Identify which cell holds the provided text, then report its [x, y] central coordinate. 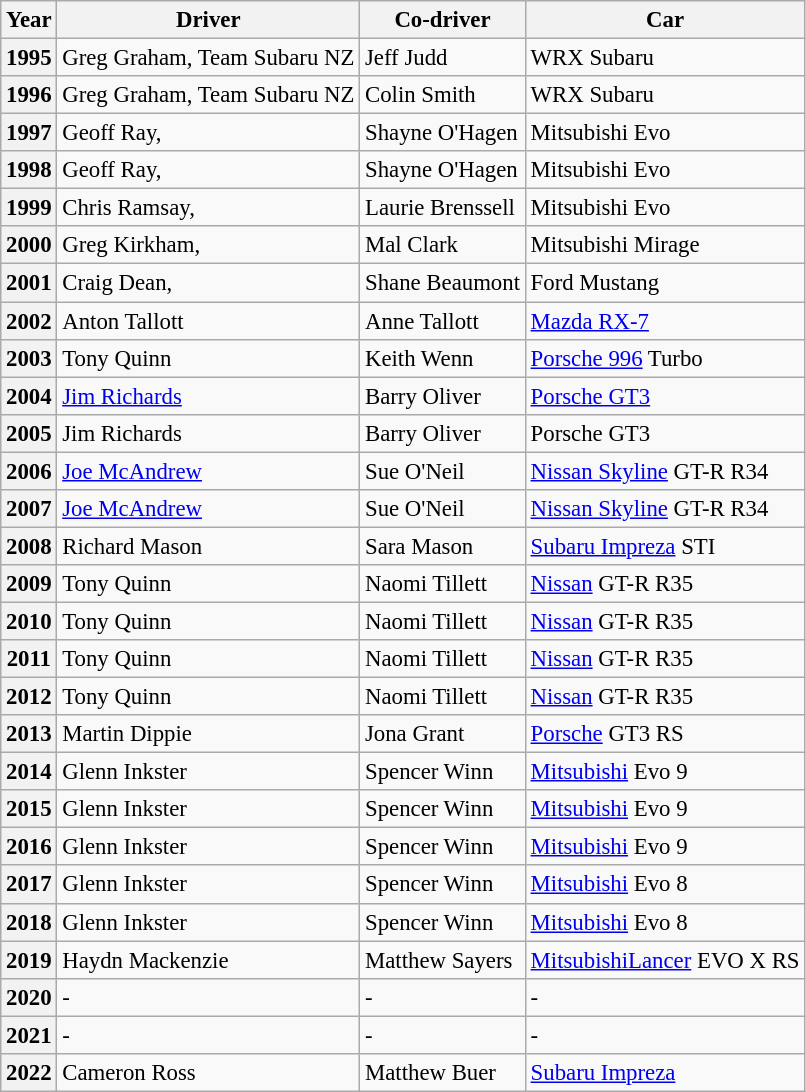
2019 [29, 960]
2001 [29, 283]
2021 [29, 1035]
2008 [29, 546]
Mal Clark [443, 245]
Ford Mustang [665, 283]
1999 [29, 208]
Anton Tallott [208, 321]
Co-driver [443, 20]
2013 [29, 734]
Shane Beaumont [443, 283]
2006 [29, 471]
Craig Dean, [208, 283]
Year [29, 20]
2022 [29, 1073]
Porsche GT3 RS [665, 734]
2015 [29, 809]
Cameron Ross [208, 1073]
2018 [29, 922]
2016 [29, 847]
2009 [29, 584]
Subaru Impreza STI [665, 546]
Richard Mason [208, 546]
2004 [29, 396]
2002 [29, 321]
Matthew Buer [443, 1073]
Martin Dippie [208, 734]
Colin Smith [443, 95]
Subaru Impreza [665, 1073]
Porsche 996 Turbo [665, 358]
Sara Mason [443, 546]
1996 [29, 95]
2007 [29, 509]
2017 [29, 885]
Haydn Mackenzie [208, 960]
Greg Kirkham, [208, 245]
2011 [29, 659]
2003 [29, 358]
Chris Ramsay, [208, 208]
Laurie Brenssell [443, 208]
1998 [29, 170]
2000 [29, 245]
MitsubishiLancer EVO X RS [665, 960]
2020 [29, 997]
Keith Wenn [443, 358]
2012 [29, 697]
Mitsubishi Mirage [665, 245]
2014 [29, 772]
Matthew Sayers [443, 960]
Mazda RX-7 [665, 321]
Car [665, 20]
Jeff Judd [443, 58]
Driver [208, 20]
1995 [29, 58]
Jona Grant [443, 734]
1997 [29, 133]
Anne Tallott [443, 321]
2010 [29, 621]
2005 [29, 433]
